For the text-containing cell, return its midpoint in [x, y] coordinate format. 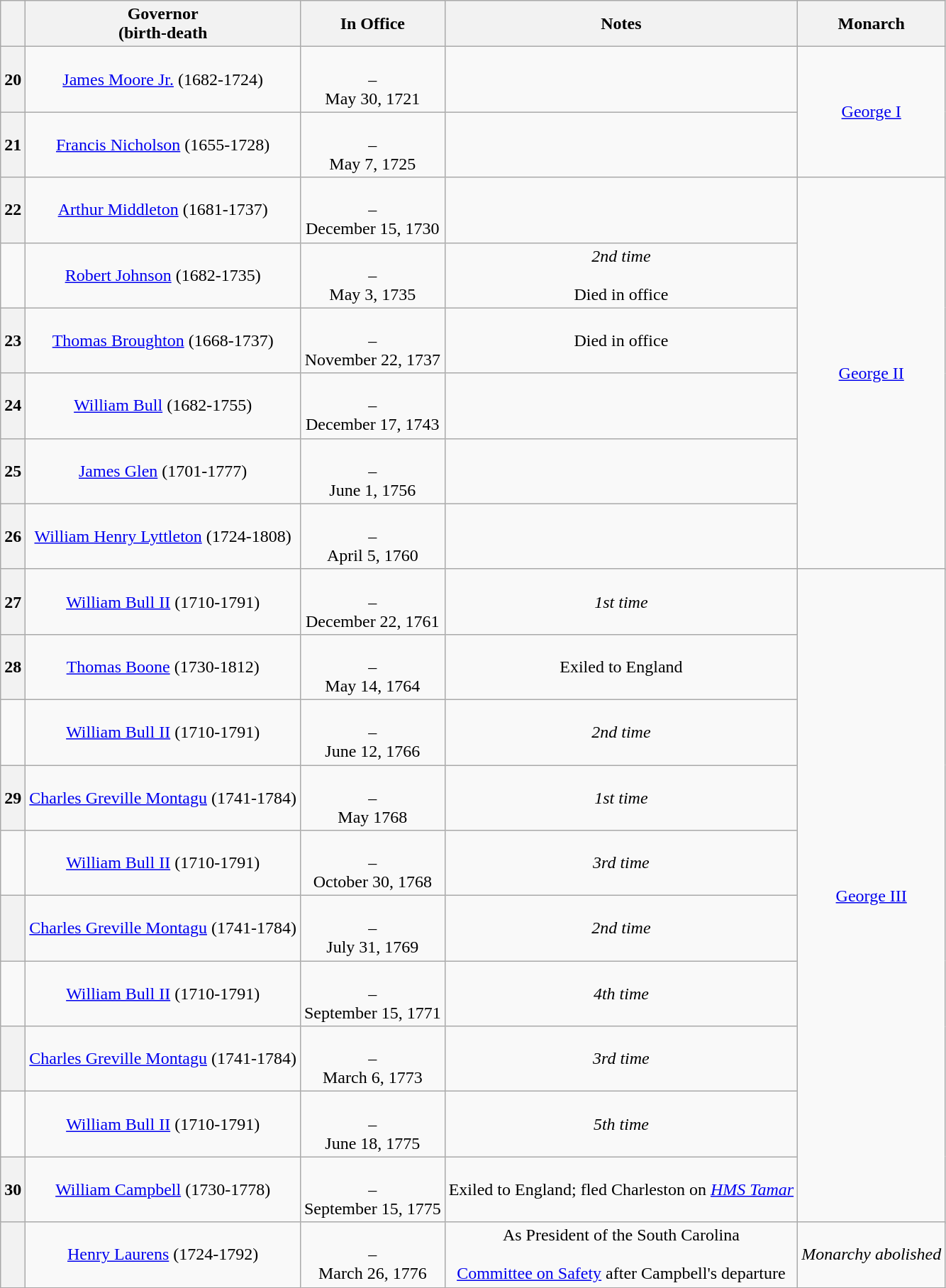
Exiled to England; fled Charleston on HMS Tamar [621, 1189]
–December 22, 1761 [372, 601]
24 [13, 406]
As President of the South Carolina Committee on Safety after Campbell's departure [621, 1255]
–May 3, 1735 [372, 275]
–June 18, 1775 [372, 1124]
–October 30, 1768 [372, 863]
–December 15, 1730 [372, 210]
–November 22, 1737 [372, 340]
–July 31, 1769 [372, 928]
James Glen (1701-1777) [163, 471]
4th time [621, 994]
Thomas Broughton (1668-1737) [163, 340]
30 [13, 1189]
25 [13, 471]
–September 15, 1771 [372, 994]
Arthur Middleton (1681-1737) [163, 210]
Monarch [872, 24]
28 [13, 667]
5th time [621, 1124]
–May 14, 1764 [372, 667]
Francis Nicholson (1655-1728) [163, 145]
James Moore Jr. (1682-1724) [163, 79]
26 [13, 536]
–June 1, 1756 [372, 471]
–September 15, 1775 [372, 1189]
Governor(birth-death [163, 24]
Robert Johnson (1682-1735) [163, 275]
–March 6, 1773 [372, 1059]
Monarchy abolished [872, 1255]
2nd timeDied in office [621, 275]
William Henry Lyttleton (1724-1808) [163, 536]
–December 17, 1743 [372, 406]
In Office [372, 24]
–May 7, 1725 [372, 145]
27 [13, 601]
–May 1768 [372, 797]
–June 12, 1766 [372, 732]
–March 26, 1776 [372, 1255]
William Bull (1682-1755) [163, 406]
Henry Laurens (1724-1792) [163, 1255]
21 [13, 145]
George II [872, 373]
20 [13, 79]
William Campbell (1730-1778) [163, 1189]
George I [872, 112]
Died in office [621, 340]
George III [872, 895]
–April 5, 1760 [372, 536]
–May 30, 1721 [372, 79]
Exiled to England [621, 667]
23 [13, 340]
Notes [621, 24]
Thomas Boone (1730-1812) [163, 667]
22 [13, 210]
29 [13, 797]
